Output the [X, Y] coordinate of the center of the cell containing the given text.  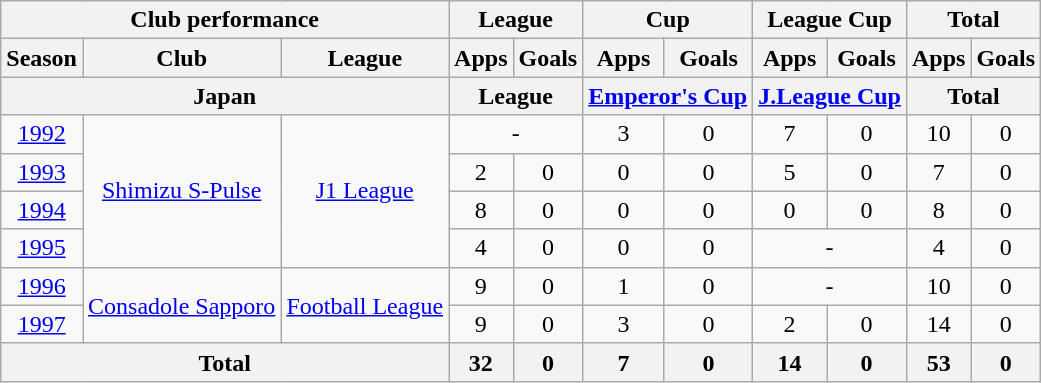
1 [624, 286]
Emperor's Cup [668, 96]
32 [481, 362]
League Cup [830, 20]
1992 [42, 134]
Japan [225, 96]
J1 League [365, 191]
Shimizu S-Pulse [181, 191]
J.League Cup [830, 96]
Football League [365, 305]
Club [181, 58]
Cup [668, 20]
1995 [42, 248]
Consadole Sapporo [181, 305]
1997 [42, 324]
Club performance [225, 20]
5 [790, 172]
1993 [42, 172]
1996 [42, 286]
1994 [42, 210]
53 [938, 362]
Season [42, 58]
